For the text-containing cell, return its midpoint in (x, y) coordinate format. 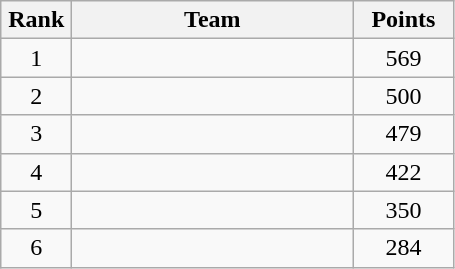
479 (404, 134)
Team (212, 20)
4 (36, 172)
569 (404, 58)
350 (404, 210)
5 (36, 210)
422 (404, 172)
3 (36, 134)
1 (36, 58)
500 (404, 96)
2 (36, 96)
Rank (36, 20)
Points (404, 20)
284 (404, 248)
6 (36, 248)
